For the text-containing cell, return its midpoint in [x, y] coordinate format. 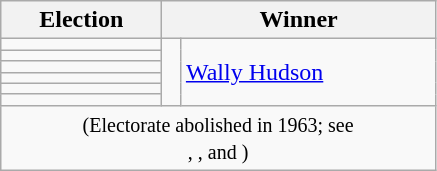
Wally Hudson [308, 72]
(Electorate abolished in 1963; see , , and ) [218, 138]
Election [82, 20]
Winner [299, 20]
